Detect which cell encompasses the target text, then output its (X, Y) center coordinate. 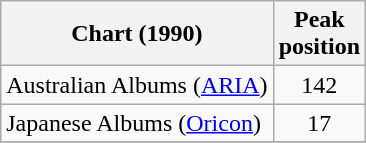
142 (319, 85)
Peakposition (319, 34)
Australian Albums (ARIA) (137, 85)
Japanese Albums (Oricon) (137, 123)
17 (319, 123)
Chart (1990) (137, 34)
